Output the [x, y] coordinate of the center of the cell containing the given text.  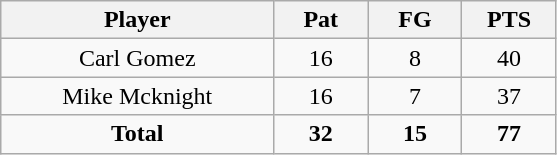
15 [415, 134]
Player [138, 20]
8 [415, 58]
Carl Gomez [138, 58]
40 [509, 58]
32 [321, 134]
77 [509, 134]
Pat [321, 20]
FG [415, 20]
37 [509, 96]
Mike Mcknight [138, 96]
7 [415, 96]
Total [138, 134]
PTS [509, 20]
